From the cell containing the given text, extract its center point as (X, Y) coordinate. 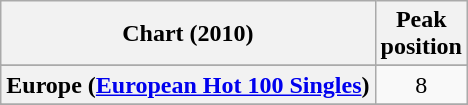
8 (421, 85)
Chart (2010) (188, 34)
Europe (European Hot 100 Singles) (188, 85)
Peakposition (421, 34)
